Search for the cell housing the specified text and yield its [x, y] center coordinate. 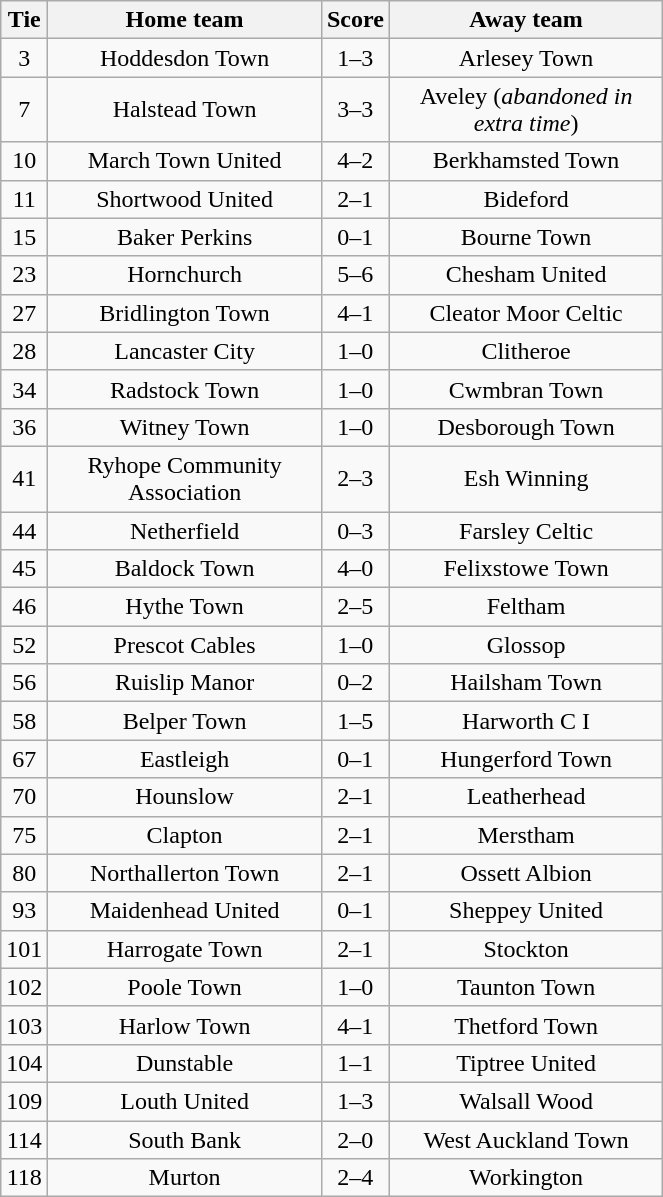
45 [24, 569]
South Bank [185, 1139]
Hornchurch [185, 275]
Louth United [185, 1101]
109 [24, 1101]
Felixstowe Town [526, 569]
Walsall Wood [526, 1101]
23 [24, 275]
Arlesey Town [526, 58]
Hounslow [185, 797]
Hailsham Town [526, 683]
Hungerford Town [526, 759]
Tie [24, 20]
Esh Winning [526, 478]
Chesham United [526, 275]
Radstock Town [185, 389]
Belper Town [185, 721]
3–3 [355, 110]
Tiptree United [526, 1063]
Dunstable [185, 1063]
4–0 [355, 569]
Ruislip Manor [185, 683]
Lancaster City [185, 351]
Eastleigh [185, 759]
Bourne Town [526, 237]
52 [24, 645]
44 [24, 531]
Glossop [526, 645]
1–5 [355, 721]
Ryhope Community Association [185, 478]
Bridlington Town [185, 313]
2–0 [355, 1139]
41 [24, 478]
Cleator Moor Celtic [526, 313]
0–2 [355, 683]
Taunton Town [526, 987]
Hoddesdon Town [185, 58]
Workington [526, 1178]
Home team [185, 20]
11 [24, 199]
Witney Town [185, 427]
75 [24, 835]
46 [24, 607]
28 [24, 351]
Maidenhead United [185, 911]
Aveley (abandoned in extra time) [526, 110]
56 [24, 683]
Cwmbran Town [526, 389]
3 [24, 58]
Desborough Town [526, 427]
4–2 [355, 161]
Stockton [526, 949]
Farsley Celtic [526, 531]
93 [24, 911]
Sheppey United [526, 911]
80 [24, 873]
Harlow Town [185, 1025]
Merstham [526, 835]
Halstead Town [185, 110]
Netherfield [185, 531]
March Town United [185, 161]
34 [24, 389]
Bideford [526, 199]
Prescot Cables [185, 645]
27 [24, 313]
0–3 [355, 531]
Harworth C I [526, 721]
Thetford Town [526, 1025]
2–4 [355, 1178]
Feltham [526, 607]
70 [24, 797]
Hythe Town [185, 607]
2–5 [355, 607]
103 [24, 1025]
Score [355, 20]
Leatherhead [526, 797]
Northallerton Town [185, 873]
Clitheroe [526, 351]
114 [24, 1139]
5–6 [355, 275]
Murton [185, 1178]
67 [24, 759]
118 [24, 1178]
Clapton [185, 835]
Ossett Albion [526, 873]
Baker Perkins [185, 237]
102 [24, 987]
58 [24, 721]
10 [24, 161]
Berkhamsted Town [526, 161]
Away team [526, 20]
2–3 [355, 478]
15 [24, 237]
1–1 [355, 1063]
101 [24, 949]
West Auckland Town [526, 1139]
7 [24, 110]
Poole Town [185, 987]
Harrogate Town [185, 949]
36 [24, 427]
Shortwood United [185, 199]
Baldock Town [185, 569]
104 [24, 1063]
